Find where the given text appears and provide that cell's center as (x, y) coordinate. 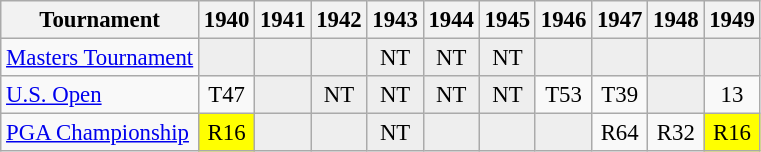
1942 (339, 20)
R64 (620, 133)
T47 (227, 95)
1941 (283, 20)
T53 (563, 95)
1949 (732, 20)
1947 (620, 20)
1943 (395, 20)
T39 (620, 95)
1940 (227, 20)
1945 (507, 20)
Tournament (100, 20)
PGA Championship (100, 133)
U.S. Open (100, 95)
R32 (676, 133)
1946 (563, 20)
Masters Tournament (100, 58)
13 (732, 95)
1944 (451, 20)
1948 (676, 20)
